Identify which cell holds the provided text, then report its [x, y] central coordinate. 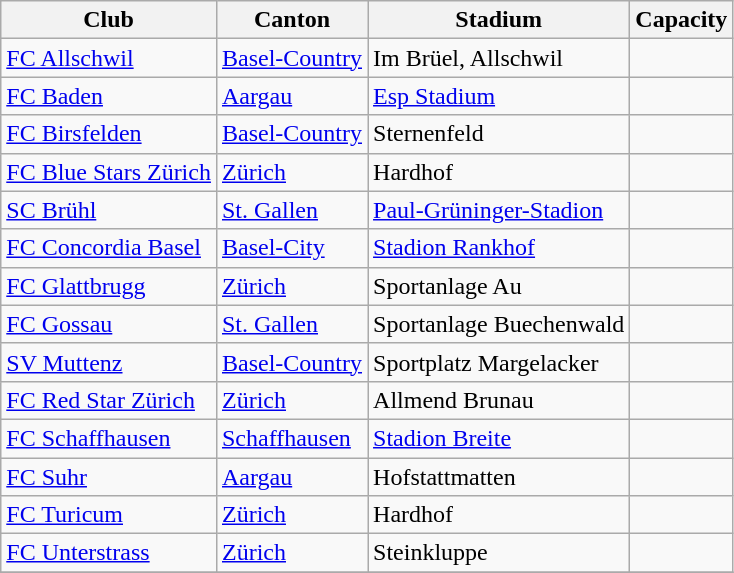
FC Turicum [109, 515]
SV Muttenz [109, 362]
Stadion Breite [499, 438]
Steinkluppe [499, 553]
Capacity [682, 20]
Sportanlage Au [499, 286]
FC Allschwil [109, 58]
SC Brühl [109, 210]
Sportplatz Margelacker [499, 362]
FC Unterstrass [109, 553]
FC Gossau [109, 324]
FC Suhr [109, 477]
Basel-City [292, 248]
Sternenfeld [499, 134]
Club [109, 20]
Hofstattmatten [499, 477]
Stadium [499, 20]
FC Glattbrugg [109, 286]
Im Brüel, Allschwil [499, 58]
FC Schaffhausen [109, 438]
FC Birsfelden [109, 134]
Stadion Rankhof [499, 248]
Allmend Brunau [499, 400]
Sportanlage Buechenwald [499, 324]
Canton [292, 20]
FC Red Star Zürich [109, 400]
FC Baden [109, 96]
Schaffhausen [292, 438]
Paul-Grüninger-Stadion [499, 210]
FC Blue Stars Zürich [109, 172]
FC Concordia Basel [109, 248]
Esp Stadium [499, 96]
